For the text-containing cell, return its midpoint in (x, y) coordinate format. 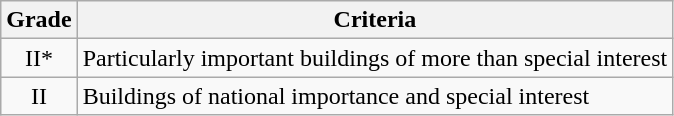
II (39, 96)
Criteria (375, 20)
Buildings of national importance and special interest (375, 96)
Grade (39, 20)
Particularly important buildings of more than special interest (375, 58)
II* (39, 58)
